Return [x, y] of the center of cell containing provided text 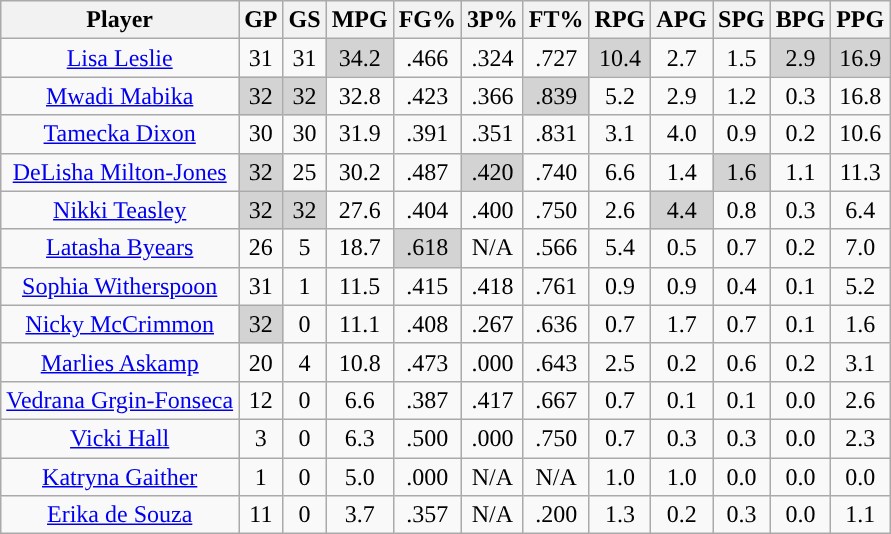
1.3 [620, 515]
3P% [493, 20]
.761 [556, 286]
11.1 [360, 324]
.667 [556, 400]
0.6 [741, 362]
1.4 [682, 172]
1.7 [682, 324]
GS [304, 20]
Erika de Souza [120, 515]
.357 [427, 515]
5.0 [360, 477]
BPG [800, 20]
3 [261, 438]
10.8 [360, 362]
34.2 [360, 58]
10.6 [860, 134]
Katryna Gaither [120, 477]
RPG [620, 20]
11.5 [360, 286]
0.8 [741, 210]
PPG [860, 20]
Tamecka Dixon [120, 134]
.740 [556, 172]
.267 [493, 324]
.324 [493, 58]
1.5 [741, 58]
FG% [427, 20]
.423 [427, 96]
Mwadi Mabika [120, 96]
MPG [360, 20]
Nicky McCrimmon [120, 324]
3.7 [360, 515]
20 [261, 362]
.727 [556, 58]
11 [261, 515]
0.5 [682, 248]
DeLisha Milton-Jones [120, 172]
.391 [427, 134]
.500 [427, 438]
.643 [556, 362]
25 [304, 172]
.366 [493, 96]
4.4 [682, 210]
6.3 [360, 438]
.566 [556, 248]
2.5 [620, 362]
26 [261, 248]
GP [261, 20]
Sophia Witherspoon [120, 286]
Nikki Teasley [120, 210]
.404 [427, 210]
4.0 [682, 134]
32.8 [360, 96]
.473 [427, 362]
Player [120, 20]
12 [261, 400]
6.4 [860, 210]
FT% [556, 20]
10.4 [620, 58]
.487 [427, 172]
0.4 [741, 286]
Vicki Hall [120, 438]
.839 [556, 96]
.618 [427, 248]
.466 [427, 58]
30.2 [360, 172]
.200 [556, 515]
.831 [556, 134]
Vedrana Grgin-Fonseca [120, 400]
.400 [493, 210]
.387 [427, 400]
APG [682, 20]
.408 [427, 324]
31.9 [360, 134]
27.6 [360, 210]
.636 [556, 324]
Latasha Byears [120, 248]
2.7 [682, 58]
7.0 [860, 248]
.417 [493, 400]
1.2 [741, 96]
.415 [427, 286]
5 [304, 248]
Lisa Leslie [120, 58]
5.4 [620, 248]
Marlies Askamp [120, 362]
16.8 [860, 96]
.420 [493, 172]
4 [304, 362]
.351 [493, 134]
2.3 [860, 438]
18.7 [360, 248]
.418 [493, 286]
11.3 [860, 172]
16.9 [860, 58]
SPG [741, 20]
